Extract the [X, Y] coordinate from the center of the cell holding the provided text.  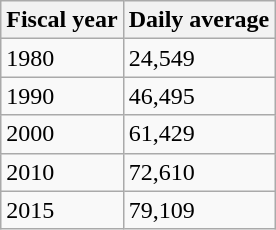
72,610 [199, 172]
Fiscal year [62, 20]
61,429 [199, 134]
2015 [62, 210]
24,549 [199, 58]
2010 [62, 172]
1980 [62, 58]
2000 [62, 134]
79,109 [199, 210]
46,495 [199, 96]
Daily average [199, 20]
1990 [62, 96]
